Extract the (X, Y) coordinate from the center of the cell holding the provided text.  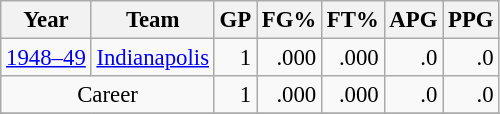
PPG (471, 20)
FG% (290, 20)
GP (235, 20)
1948–49 (46, 58)
Year (46, 20)
Indianapolis (152, 58)
FT% (354, 20)
Career (108, 95)
APG (414, 20)
Team (152, 20)
